Provide the [X, Y] coordinate of the cell's center where the given text is located.  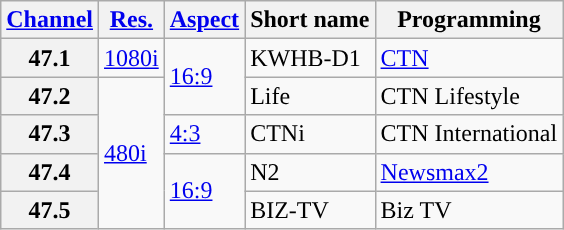
Channel [50, 20]
Life [310, 96]
Programming [469, 20]
47.1 [50, 58]
4:3 [204, 134]
47.4 [50, 172]
47.2 [50, 96]
480i [132, 153]
Newsmax2 [469, 172]
N2 [310, 172]
1080i [132, 58]
BIZ-TV [310, 210]
CTNi [310, 134]
Biz TV [469, 210]
47.3 [50, 134]
Short name [310, 20]
CTN [469, 58]
Aspect [204, 20]
CTN International [469, 134]
47.5 [50, 210]
Res. [132, 20]
KWHB-D1 [310, 58]
CTN Lifestyle [469, 96]
